Scan for the cell matching the given text and deliver its (X, Y) coordinate at center. 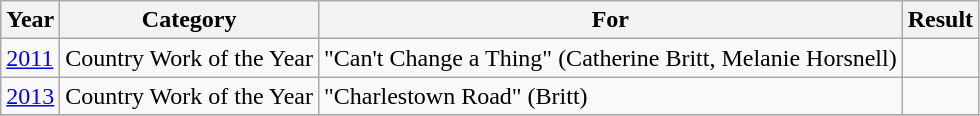
2011 (30, 58)
Result (940, 20)
"Charlestown Road" (Britt) (610, 96)
2013 (30, 96)
Year (30, 20)
Category (190, 20)
For (610, 20)
"Can't Change a Thing" (Catherine Britt, Melanie Horsnell) (610, 58)
